Pinpoint the cell where the given text exists, returning its [x, y] midpoint coordinate. 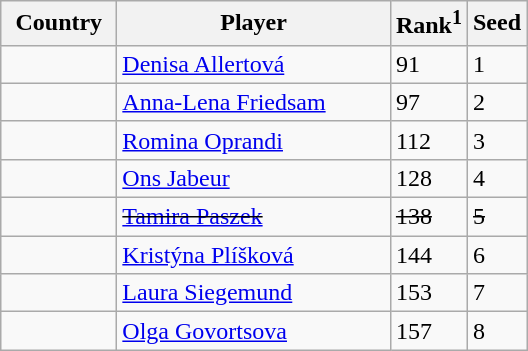
128 [428, 178]
4 [496, 178]
112 [428, 140]
Rank1 [428, 24]
3 [496, 140]
Anna-Lena Friedsam [254, 102]
Denisa Allertová [254, 64]
5 [496, 217]
Kristýna Plíšková [254, 255]
Laura Siegemund [254, 293]
97 [428, 102]
Olga Govortsova [254, 331]
6 [496, 255]
91 [428, 64]
Ons Jabeur [254, 178]
138 [428, 217]
Country [59, 24]
2 [496, 102]
8 [496, 331]
Seed [496, 24]
7 [496, 293]
153 [428, 293]
Romina Oprandi [254, 140]
144 [428, 255]
Tamira Paszek [254, 217]
157 [428, 331]
1 [496, 64]
Player [254, 24]
